For the text-containing cell, return its midpoint in (x, y) coordinate format. 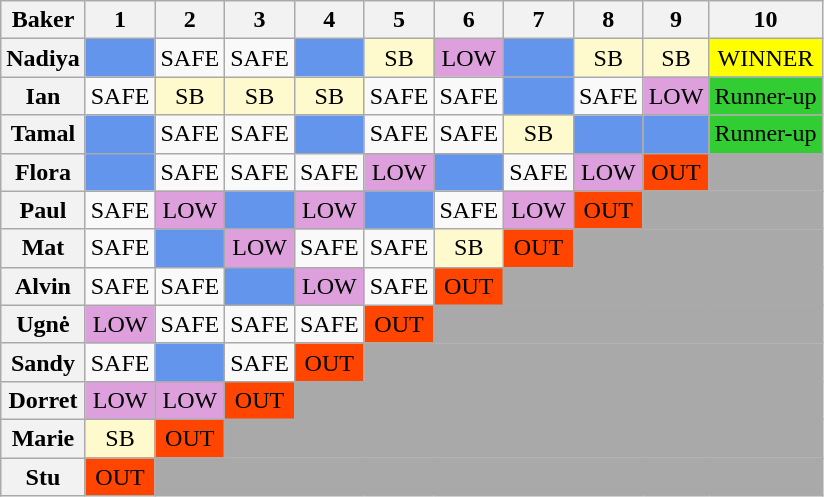
9 (676, 20)
Baker (43, 20)
5 (399, 20)
2 (190, 20)
6 (469, 20)
Ugnė (43, 324)
Mat (43, 248)
4 (329, 20)
3 (260, 20)
8 (608, 20)
Marie (43, 438)
Tamal (43, 134)
Paul (43, 210)
Stu (43, 477)
Flora (43, 172)
Alvin (43, 286)
7 (539, 20)
Ian (43, 96)
1 (120, 20)
Nadiya (43, 58)
WINNER (766, 58)
Sandy (43, 362)
Dorret (43, 400)
10 (766, 20)
